Return the (x, y) coordinate for the center point of the cell that contains the specified text.  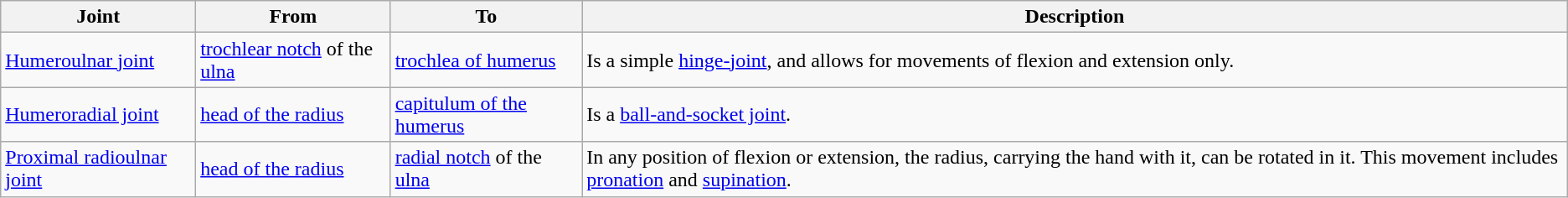
Proximal radioulnar joint (99, 169)
capitulum of the humerus (486, 114)
From (293, 17)
trochlea of humerus (486, 60)
Is a simple hinge-joint, and allows for movements of flexion and extension only. (1075, 60)
radial notch of the ulna (486, 169)
To (486, 17)
Description (1075, 17)
Humeroulnar joint (99, 60)
Is a ball-and-socket joint. (1075, 114)
Joint (99, 17)
Humeroradial joint (99, 114)
trochlear notch of the ulna (293, 60)
